Provide the (X, Y) coordinate of the cell's center where the given text is located.  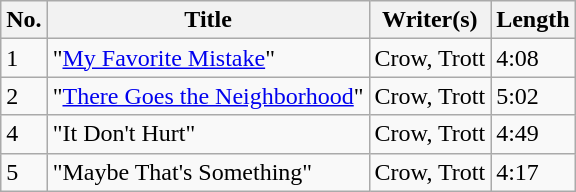
4 (24, 134)
"It Don't Hurt" (208, 134)
4:49 (533, 134)
Length (533, 20)
Writer(s) (430, 20)
No. (24, 20)
5:02 (533, 96)
4:08 (533, 58)
2 (24, 96)
1 (24, 58)
"My Favorite Mistake" (208, 58)
"Maybe That's Something" (208, 172)
Title (208, 20)
"There Goes the Neighborhood" (208, 96)
4:17 (533, 172)
5 (24, 172)
